Output the [x, y] coordinate of the center of the cell containing the given text.  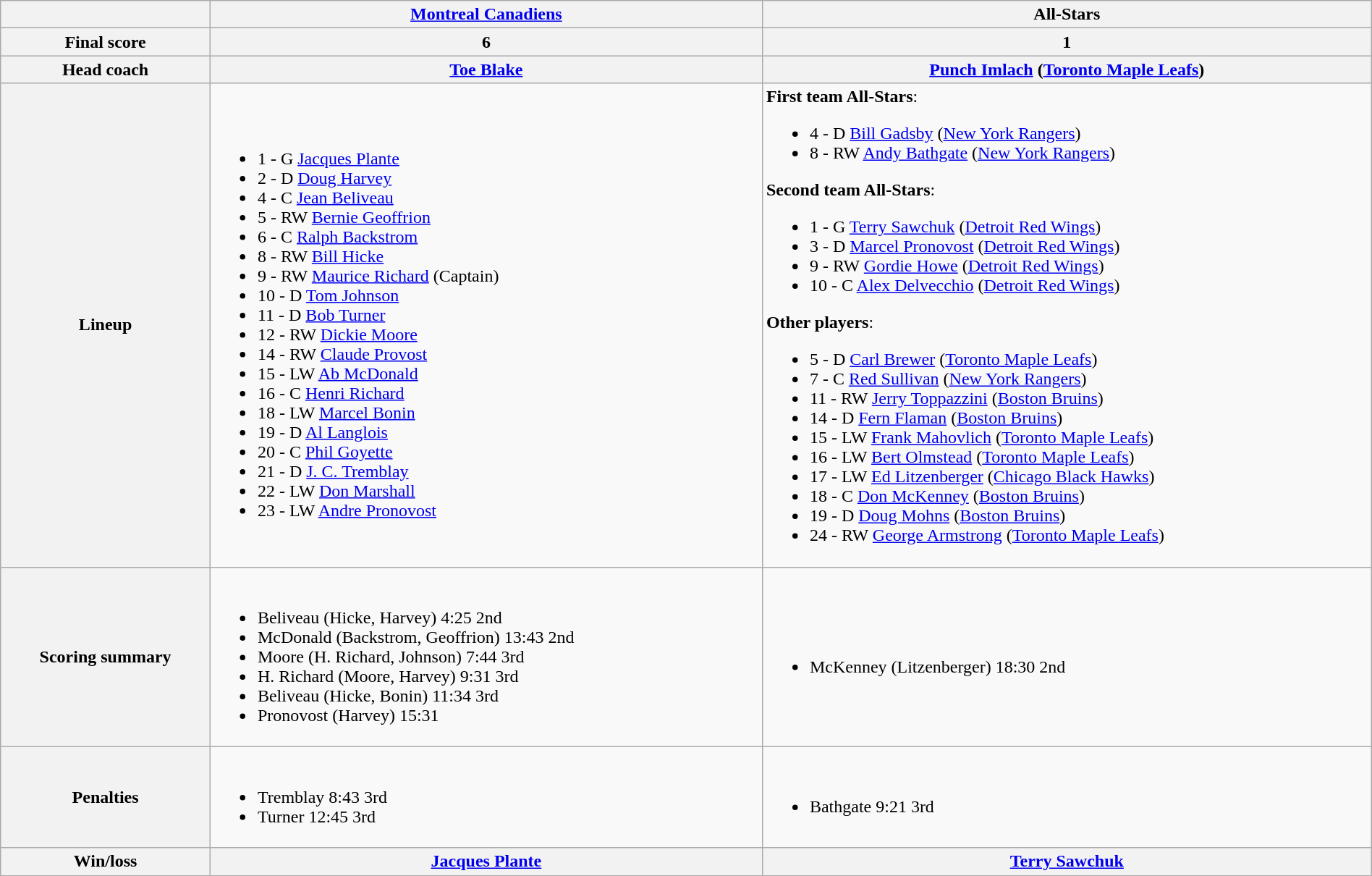
Toe Blake [486, 70]
Punch Imlach (Toronto Maple Leafs) [1067, 70]
Bathgate 9:21 3rd [1067, 797]
Win/loss [106, 862]
Tremblay 8:43 3rdTurner 12:45 3rd [486, 797]
Terry Sawchuk [1067, 862]
McKenney (Litzenberger) 18:30 2nd [1067, 657]
Head coach [106, 70]
Montreal Canadiens [486, 14]
All-Stars [1067, 14]
Scoring summary [106, 657]
Jacques Plante [486, 862]
1 [1067, 42]
Final score [106, 42]
6 [486, 42]
Lineup [106, 325]
Penalties [106, 797]
